For the text-containing cell, return its midpoint in (X, Y) coordinate format. 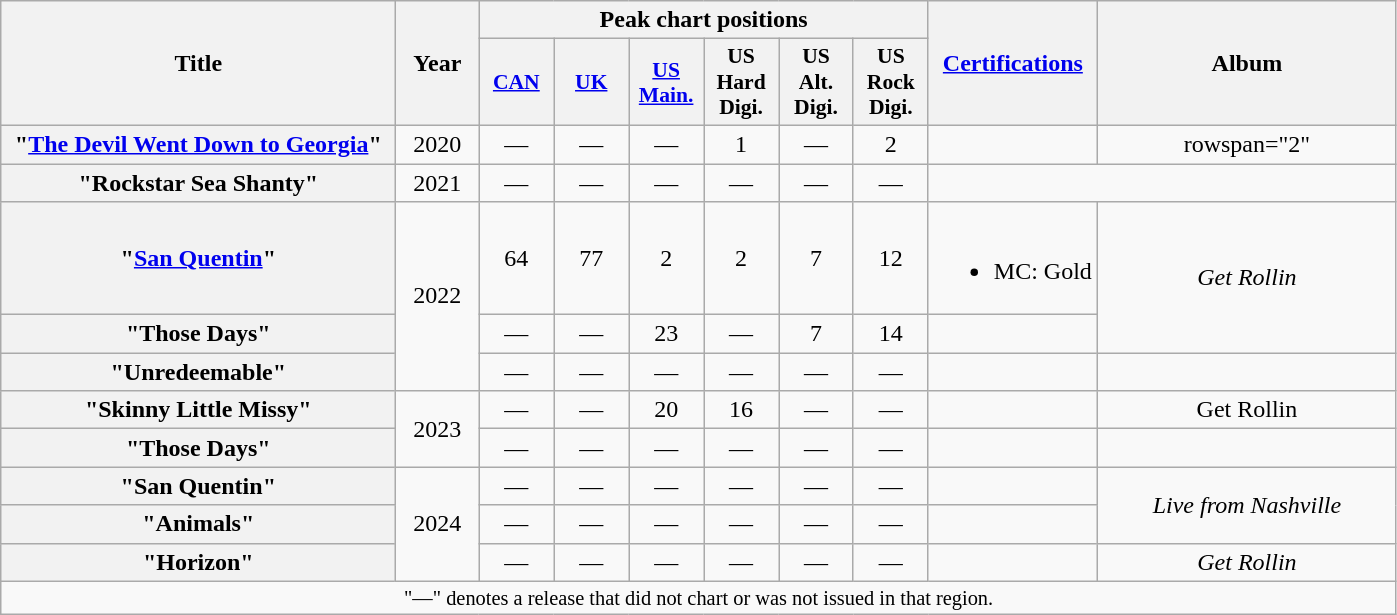
2020 (438, 144)
Peak chart positions (704, 20)
Live from Nashville (1246, 505)
Album (1246, 64)
Year (438, 64)
MC: Gold (1012, 258)
USRockDigi. (890, 82)
16 (742, 410)
"The Devil Went Down to Georgia" (198, 144)
USHardDigi. (742, 82)
20 (666, 410)
Title (198, 64)
77 (592, 258)
rowspan="2" (1246, 144)
"Horizon" (198, 562)
2021 (438, 183)
12 (890, 258)
2023 (438, 429)
CAN (516, 82)
"Skinny Little Missy" (198, 410)
"Unredeemable" (198, 372)
USMain. (666, 82)
"Animals" (198, 524)
USAlt.Digi. (816, 82)
23 (666, 334)
Certifications (1012, 64)
1 (742, 144)
2024 (438, 524)
"Rockstar Sea Shanty" (198, 183)
UK (592, 82)
64 (516, 258)
"—" denotes a release that did not chart or was not issued in that region. (699, 598)
14 (890, 334)
2022 (438, 296)
